For the text-containing cell, return its midpoint in [X, Y] coordinate format. 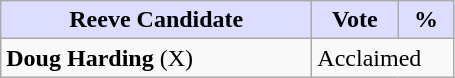
Reeve Candidate [156, 20]
Vote [355, 20]
% [426, 20]
Acclaimed [383, 58]
Doug Harding (X) [156, 58]
